Output the (X, Y) coordinate of the center of the cell containing the given text.  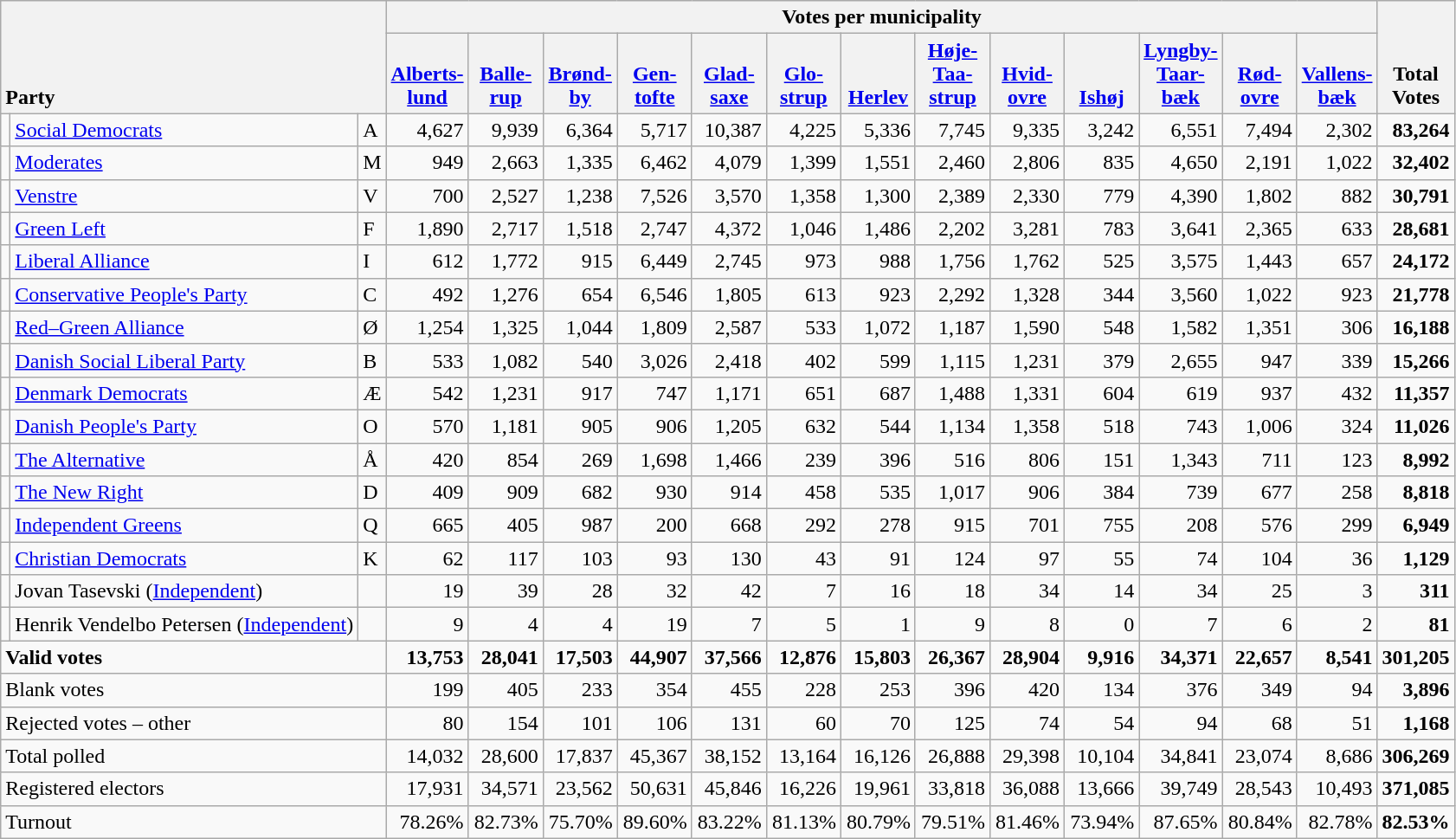
2,292 (952, 294)
32 (654, 591)
570 (428, 426)
1 (878, 624)
15,266 (1416, 360)
548 (1102, 327)
16,126 (878, 756)
Å (372, 460)
Gen- tofte (654, 74)
29,398 (1028, 756)
134 (1102, 690)
70 (878, 723)
Valid votes (194, 657)
22,657 (1260, 657)
83.22% (729, 822)
5,717 (654, 130)
2,365 (1260, 229)
Q (372, 526)
599 (878, 360)
835 (1102, 163)
492 (428, 294)
306,269 (1416, 756)
50,631 (654, 789)
258 (1337, 493)
3,575 (1181, 261)
28,600 (506, 756)
28,543 (1260, 789)
292 (803, 526)
376 (1181, 690)
299 (1337, 526)
937 (1260, 393)
2,527 (506, 196)
6,546 (654, 294)
2,389 (952, 196)
36 (1337, 558)
Æ (372, 393)
1,006 (1260, 426)
779 (1102, 196)
1,343 (1181, 460)
28,041 (506, 657)
677 (1260, 493)
711 (1260, 460)
755 (1102, 526)
544 (878, 426)
30,791 (1416, 196)
432 (1337, 393)
402 (803, 360)
1,171 (729, 393)
1,254 (428, 327)
Votes per municipality (881, 17)
Lyngby- Taar- bæk (1181, 74)
2,745 (729, 261)
11,357 (1416, 393)
23,562 (580, 789)
101 (580, 723)
125 (952, 723)
39,749 (1181, 789)
1,809 (654, 327)
632 (803, 426)
68 (1260, 723)
O (372, 426)
6 (1260, 624)
25 (1260, 591)
51 (1337, 723)
1,331 (1028, 393)
Total Votes (1416, 57)
Social Democrats (184, 130)
1,805 (729, 294)
C (372, 294)
10,104 (1102, 756)
2 (1337, 624)
K (372, 558)
633 (1337, 229)
384 (1102, 493)
1,762 (1028, 261)
379 (1102, 360)
Registered electors (194, 789)
60 (803, 723)
339 (1337, 360)
682 (580, 493)
349 (1260, 690)
1,590 (1028, 327)
151 (1102, 460)
0 (1102, 624)
130 (729, 558)
525 (1102, 261)
306 (1337, 327)
6,449 (654, 261)
2,302 (1337, 130)
38,152 (729, 756)
700 (428, 196)
Glad- saxe (729, 74)
15,803 (878, 657)
542 (428, 393)
6,364 (580, 130)
Balle- rup (506, 74)
81 (1416, 624)
V (372, 196)
Rød- ovre (1260, 74)
16 (878, 591)
409 (428, 493)
80.84% (1260, 822)
21,778 (1416, 294)
103 (580, 558)
12,876 (803, 657)
613 (803, 294)
Brønd- by (580, 74)
73.94% (1102, 822)
78.26% (428, 822)
1,187 (952, 327)
79.51% (952, 822)
1,486 (878, 229)
2,587 (729, 327)
24,172 (1416, 261)
D (372, 493)
14,032 (428, 756)
Danish Social Liberal Party (184, 360)
1,551 (878, 163)
2,655 (1181, 360)
7,526 (654, 196)
1,300 (878, 196)
354 (654, 690)
701 (1028, 526)
39 (506, 591)
82.78% (1337, 822)
987 (580, 526)
14 (1102, 591)
6,462 (654, 163)
154 (506, 723)
3,281 (1028, 229)
43 (803, 558)
1,328 (1028, 294)
8,818 (1416, 493)
42 (729, 591)
16,226 (803, 789)
19,961 (878, 789)
1,134 (952, 426)
131 (729, 723)
371,085 (1416, 789)
1,698 (654, 460)
123 (1337, 460)
535 (878, 493)
1,335 (580, 163)
576 (1260, 526)
1,518 (580, 229)
17,503 (580, 657)
3 (1337, 591)
3,641 (1181, 229)
9,916 (1102, 657)
973 (803, 261)
301,205 (1416, 657)
28,904 (1028, 657)
747 (654, 393)
26,367 (952, 657)
Conservative People's Party (184, 294)
2,806 (1028, 163)
743 (1181, 426)
1,276 (506, 294)
Danish People's Party (184, 426)
1,772 (506, 261)
947 (1260, 360)
82.73% (506, 822)
17,837 (580, 756)
Party (194, 57)
783 (1102, 229)
54 (1102, 723)
344 (1102, 294)
75.70% (580, 822)
1,129 (1416, 558)
3,026 (654, 360)
6,949 (1416, 526)
23,074 (1260, 756)
8,686 (1337, 756)
455 (729, 690)
2,460 (952, 163)
Turnout (194, 822)
83,264 (1416, 130)
Ø (372, 327)
34,841 (1181, 756)
1,351 (1260, 327)
1,044 (580, 327)
A (372, 130)
917 (580, 393)
Rejected votes – other (194, 723)
200 (654, 526)
Total polled (194, 756)
16,188 (1416, 327)
91 (878, 558)
739 (1181, 493)
F (372, 229)
1,443 (1260, 261)
18 (952, 591)
97 (1028, 558)
854 (506, 460)
13,666 (1102, 789)
Independent Greens (184, 526)
2,202 (952, 229)
540 (580, 360)
668 (729, 526)
619 (1181, 393)
612 (428, 261)
253 (878, 690)
80 (428, 723)
104 (1260, 558)
93 (654, 558)
89.60% (654, 822)
82.53% (1416, 822)
269 (580, 460)
I (372, 261)
7,494 (1260, 130)
4,627 (428, 130)
13,753 (428, 657)
949 (428, 163)
117 (506, 558)
124 (952, 558)
44,907 (654, 657)
3,896 (1416, 690)
1,890 (428, 229)
Liberal Alliance (184, 261)
Green Left (184, 229)
37,566 (729, 657)
1,466 (729, 460)
Alberts- lund (428, 74)
The New Right (184, 493)
239 (803, 460)
1,238 (580, 196)
806 (1028, 460)
81.46% (1028, 822)
909 (506, 493)
9,335 (1028, 130)
324 (1337, 426)
45,367 (654, 756)
1,399 (803, 163)
930 (654, 493)
26,888 (952, 756)
657 (1337, 261)
604 (1102, 393)
Blank votes (194, 690)
687 (878, 393)
2,663 (506, 163)
3,570 (729, 196)
914 (729, 493)
4,650 (1181, 163)
M (372, 163)
5,336 (878, 130)
4,372 (729, 229)
1,205 (729, 426)
Moderates (184, 163)
3,242 (1102, 130)
Denmark Democrats (184, 393)
13,164 (803, 756)
36,088 (1028, 789)
Red–Green Alliance (184, 327)
518 (1102, 426)
3,560 (1181, 294)
Glo- strup (803, 74)
81.13% (803, 822)
34,371 (1181, 657)
233 (580, 690)
651 (803, 393)
62 (428, 558)
Herlev (878, 74)
106 (654, 723)
2,418 (729, 360)
988 (878, 261)
87.65% (1181, 822)
34,571 (506, 789)
Høje- Taa- strup (952, 74)
4,225 (803, 130)
458 (803, 493)
1,325 (506, 327)
1,072 (878, 327)
2,191 (1260, 163)
11,026 (1416, 426)
1,181 (506, 426)
80.79% (878, 822)
9,939 (506, 130)
311 (1416, 591)
17,931 (428, 789)
1,017 (952, 493)
Hvid- ovre (1028, 74)
Henrik Vendelbo Petersen (Independent) (184, 624)
1,082 (506, 360)
55 (1102, 558)
10,493 (1337, 789)
6,551 (1181, 130)
5 (803, 624)
2,717 (506, 229)
The Alternative (184, 460)
Christian Democrats (184, 558)
4,390 (1181, 196)
Vallens- bæk (1337, 74)
1,046 (803, 229)
8,992 (1416, 460)
32,402 (1416, 163)
2,330 (1028, 196)
1,802 (1260, 196)
1,168 (1416, 723)
905 (580, 426)
Ishøj (1102, 74)
10,387 (729, 130)
1,488 (952, 393)
654 (580, 294)
4,079 (729, 163)
B (372, 360)
33,818 (952, 789)
Venstre (184, 196)
278 (878, 526)
1,756 (952, 261)
8 (1028, 624)
45,846 (729, 789)
199 (428, 690)
882 (1337, 196)
7,745 (952, 130)
8,541 (1337, 657)
665 (428, 526)
1,115 (952, 360)
2,747 (654, 229)
28 (580, 591)
Jovan Tasevski (Independent) (184, 591)
1,582 (1181, 327)
208 (1181, 526)
516 (952, 460)
228 (803, 690)
28,681 (1416, 229)
